From the cell containing the given text, extract its center point as [x, y] coordinate. 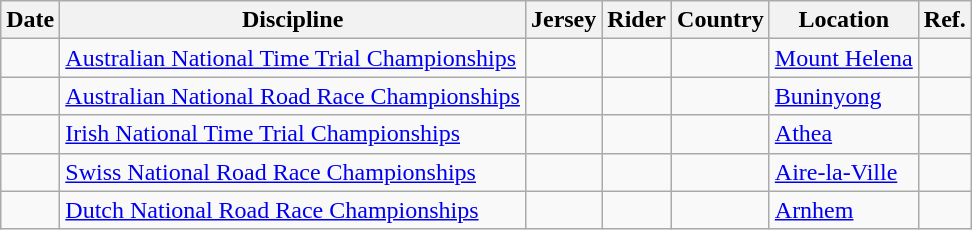
Dutch National Road Race Championships [293, 210]
Ref. [944, 20]
Buninyong [844, 96]
Rider [637, 20]
Irish National Time Trial Championships [293, 134]
Country [721, 20]
Australian National Road Race Championships [293, 96]
Discipline [293, 20]
Date [30, 20]
Swiss National Road Race Championships [293, 172]
Aire-la-Ville [844, 172]
Mount Helena [844, 58]
Arnhem [844, 210]
Jersey [563, 20]
Athea [844, 134]
Location [844, 20]
Australian National Time Trial Championships [293, 58]
